Search for the cell housing the specified text and yield its [x, y] center coordinate. 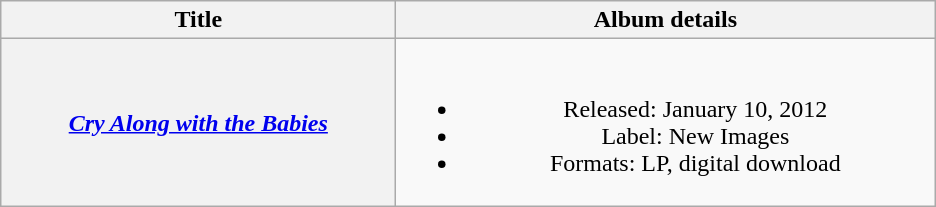
Album details [666, 20]
Title [198, 20]
Cry Along with the Babies [198, 122]
Released: January 10, 2012Label: New ImagesFormats: LP, digital download [666, 122]
